Output the [X, Y] coordinate of the center of the cell containing the given text.  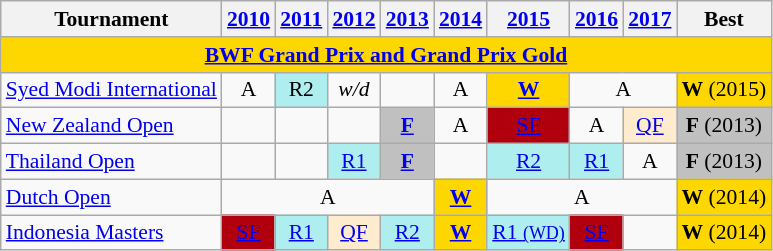
New Zealand Open [112, 126]
2017 [650, 19]
Thailand Open [112, 162]
2015 [528, 19]
2012 [354, 19]
2014 [460, 19]
2010 [248, 19]
Indonesia Masters [112, 233]
W (2015) [724, 90]
2011 [301, 19]
Syed Modi International [112, 90]
R1 (WD) [528, 233]
Tournament [112, 19]
Best [724, 19]
Dutch Open [112, 197]
2016 [596, 19]
BWF Grand Prix and Grand Prix Gold [386, 55]
2013 [408, 19]
w/d [354, 90]
